Return the (X, Y) coordinate for the center point of the cell that contains the specified text.  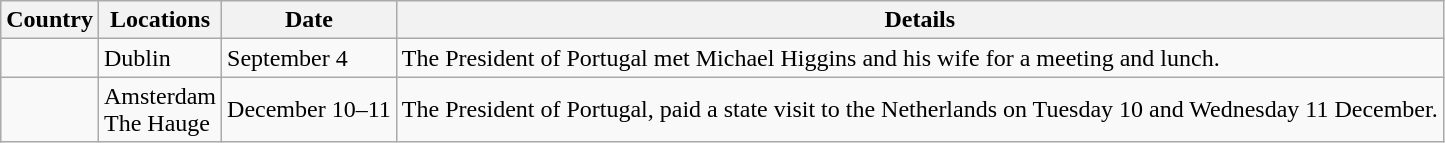
The President of Portugal met Michael Higgins and his wife for a meeting and lunch. (920, 58)
Dublin (160, 58)
Locations (160, 20)
December 10–11 (310, 110)
Amsterdam The Hauge (160, 110)
Date (310, 20)
Country (50, 20)
Details (920, 20)
The President of Portugal, paid a state visit to the Netherlands on Tuesday 10 and Wednesday 11 December. (920, 110)
September 4 (310, 58)
